From the cell containing the given text, extract its center point as (x, y) coordinate. 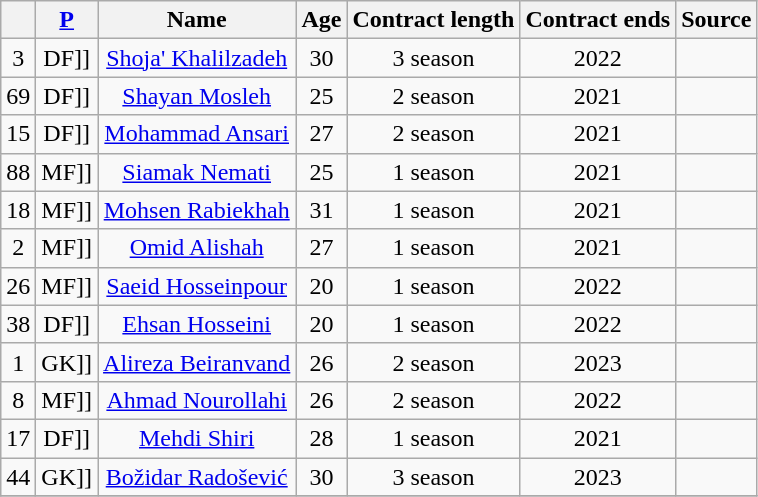
Omid Alishah (197, 248)
1 (18, 362)
Mohsen Rabiekhah (197, 210)
44 (18, 477)
Siamak Nemati (197, 172)
88 (18, 172)
Contract length (434, 20)
28 (322, 438)
Ehsan Hosseini (197, 324)
69 (18, 96)
Source (716, 20)
17 (18, 438)
Shoja' Khalilzadeh (197, 58)
Alireza Beiranvand (197, 362)
Contract ends (598, 20)
38 (18, 324)
2 (18, 248)
Saeid Hosseinpour (197, 286)
Name (197, 20)
3 (18, 58)
31 (322, 210)
Ahmad Nourollahi (197, 400)
Božidar Radošević (197, 477)
Age (322, 20)
8 (18, 400)
Mehdi Shiri (197, 438)
Shayan Mosleh (197, 96)
Mohammad Ansari (197, 134)
P (67, 20)
15 (18, 134)
18 (18, 210)
